Return the (x, y) coordinate for the center point of the cell that contains the specified text.  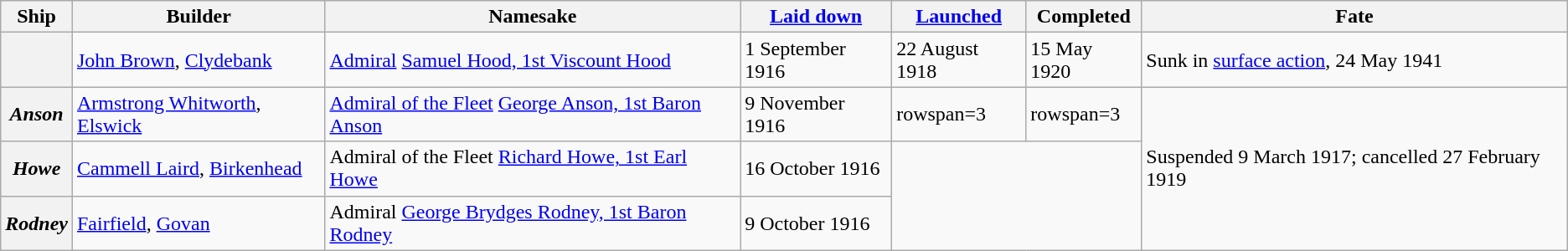
1 September 1916 (816, 60)
Laid down (816, 17)
Anson (37, 114)
Cammell Laird, Birkenhead (198, 169)
Howe (37, 169)
Ship (37, 17)
Suspended 9 March 1917; cancelled 27 February 1919 (1354, 169)
Admiral of the Fleet George Anson, 1st Baron Anson (533, 114)
Builder (198, 17)
16 October 1916 (816, 169)
9 November 1916 (816, 114)
Launched (959, 17)
John Brown, Clydebank (198, 60)
22 August 1918 (959, 60)
Rodney (37, 223)
Completed (1084, 17)
15 May 1920 (1084, 60)
Admiral Samuel Hood, 1st Viscount Hood (533, 60)
9 October 1916 (816, 223)
Namesake (533, 17)
Admiral of the Fleet Richard Howe, 1st Earl Howe (533, 169)
Sunk in surface action, 24 May 1941 (1354, 60)
Fate (1354, 17)
Admiral George Brydges Rodney, 1st Baron Rodney (533, 223)
Armstrong Whitworth, Elswick (198, 114)
Fairfield, Govan (198, 223)
